Search for the cell housing the specified text and yield its [X, Y] center coordinate. 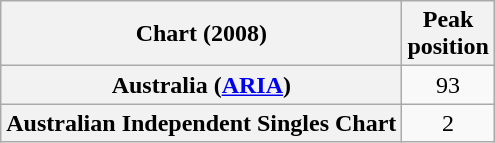
Australia (ARIA) [202, 85]
Chart (2008) [202, 34]
2 [448, 123]
Australian Independent Singles Chart [202, 123]
Peakposition [448, 34]
93 [448, 85]
